Capture the cell that displays the provided text and extract its [x, y] central coordinate. 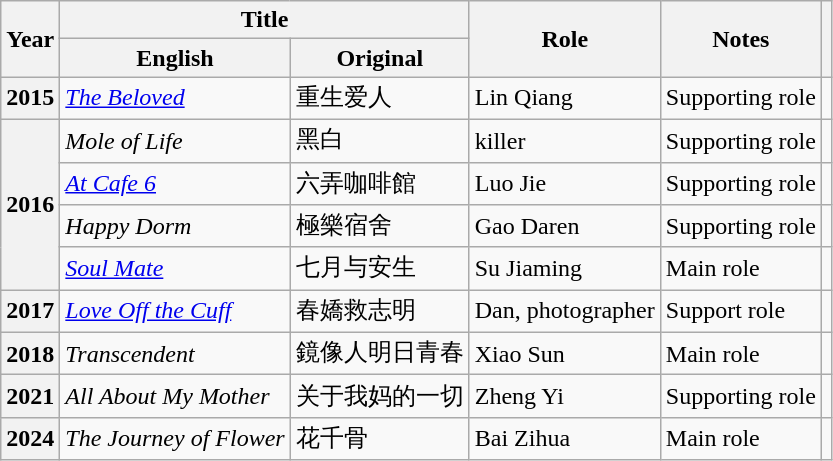
2016 [30, 204]
Dan, photographer [564, 312]
重生爱人 [380, 98]
Love Off the Cuff [175, 312]
English [175, 58]
Year [30, 39]
Role [564, 39]
关于我妈的一切 [380, 396]
Mole of Life [175, 140]
Gao Daren [564, 226]
All About My Mother [175, 396]
Luo Jie [564, 184]
Zheng Yi [564, 396]
Xiao Sun [564, 354]
Lin Qiang [564, 98]
2015 [30, 98]
Notes [740, 39]
極樂宿舍 [380, 226]
Su Jiaming [564, 268]
Support role [740, 312]
2017 [30, 312]
鏡像人明日青春 [380, 354]
七月与安生 [380, 268]
Soul Mate [175, 268]
The Beloved [175, 98]
At Cafe 6 [175, 184]
2024 [30, 438]
killer [564, 140]
春嬌救志明 [380, 312]
2018 [30, 354]
2021 [30, 396]
The Journey of Flower [175, 438]
六弄咖啡館 [380, 184]
黑白 [380, 140]
Bai Zihua [564, 438]
Original [380, 58]
Title [264, 20]
Happy Dorm [175, 226]
花千骨 [380, 438]
Transcendent [175, 354]
